For the text-containing cell, return its midpoint in [x, y] coordinate format. 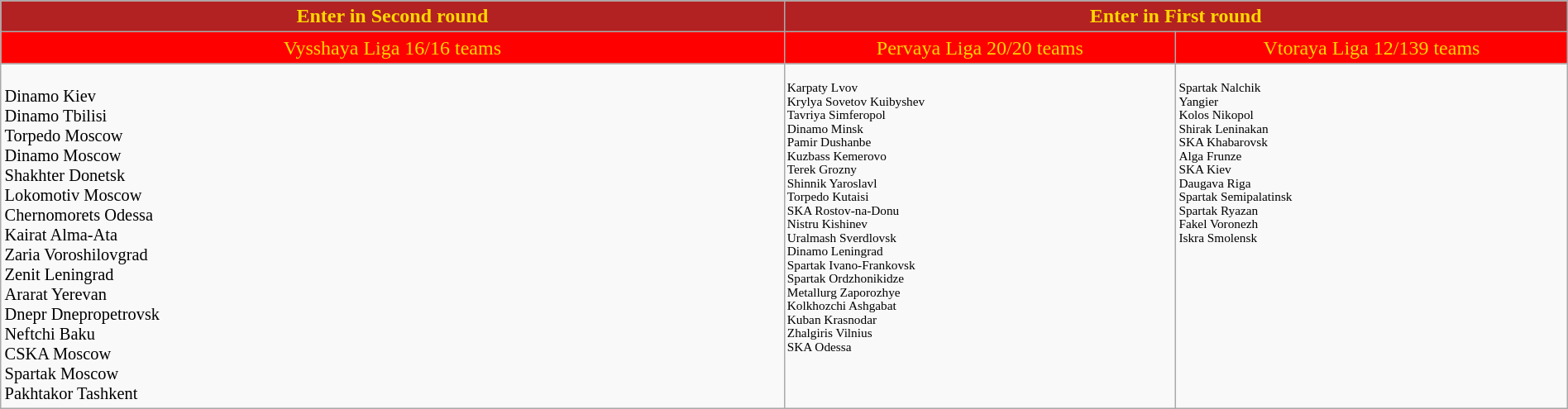
Vysshaya Liga 16/16 teams [392, 48]
Enter in First round [1176, 17]
Vtoraya Liga 12/139 teams [1372, 48]
Enter in Second round [392, 17]
Pervaya Liga 20/20 teams [980, 48]
